From the cell containing the given text, extract its center point as (x, y) coordinate. 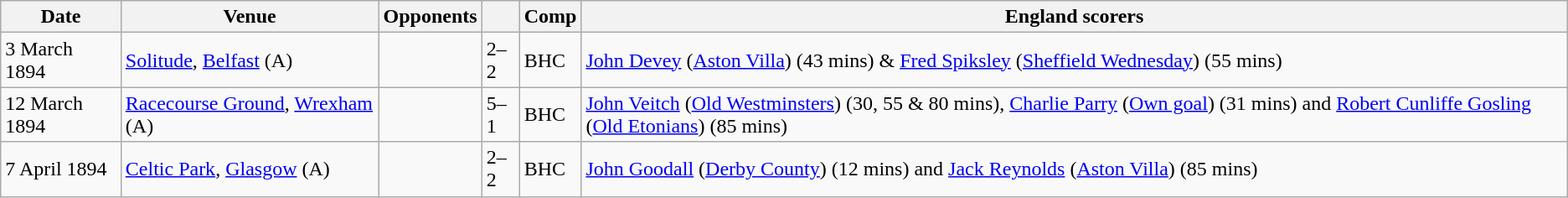
Racecourse Ground, Wrexham (A) (250, 114)
Comp (550, 17)
7 April 1894 (61, 169)
England scorers (1074, 17)
Solitude, Belfast (A) (250, 60)
John Goodall (Derby County) (12 mins) and Jack Reynolds (Aston Villa) (85 mins) (1074, 169)
12 March 1894 (61, 114)
John Veitch (Old Westminsters) (30, 55 & 80 mins), Charlie Parry (Own goal) (31 mins) and Robert Cunliffe Gosling (Old Etonians) (85 mins) (1074, 114)
John Devey (Aston Villa) (43 mins) & Fred Spiksley (Sheffield Wednesday) (55 mins) (1074, 60)
3 March 1894 (61, 60)
Celtic Park, Glasgow (A) (250, 169)
5–1 (501, 114)
Venue (250, 17)
Date (61, 17)
Opponents (431, 17)
